From the cell containing the given text, extract its center point as [X, Y] coordinate. 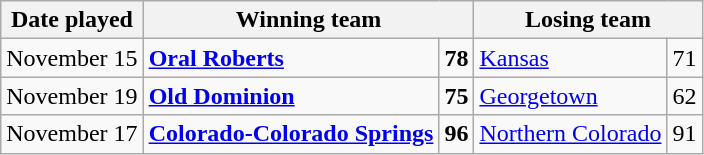
91 [684, 134]
Old Dominion [291, 96]
Georgetown [570, 96]
Oral Roberts [291, 58]
Colorado-Colorado Springs [291, 134]
62 [684, 96]
Northern Colorado [570, 134]
Winning team [308, 20]
November 19 [72, 96]
Date played [72, 20]
Losing team [588, 20]
71 [684, 58]
78 [456, 58]
November 17 [72, 134]
75 [456, 96]
November 15 [72, 58]
Kansas [570, 58]
96 [456, 134]
